Capture the cell that displays the provided text and extract its (x, y) central coordinate. 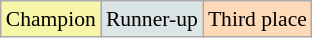
Runner-up (152, 19)
Champion (51, 19)
Third place (258, 19)
